Output the [x, y] coordinate of the center of the cell containing the given text.  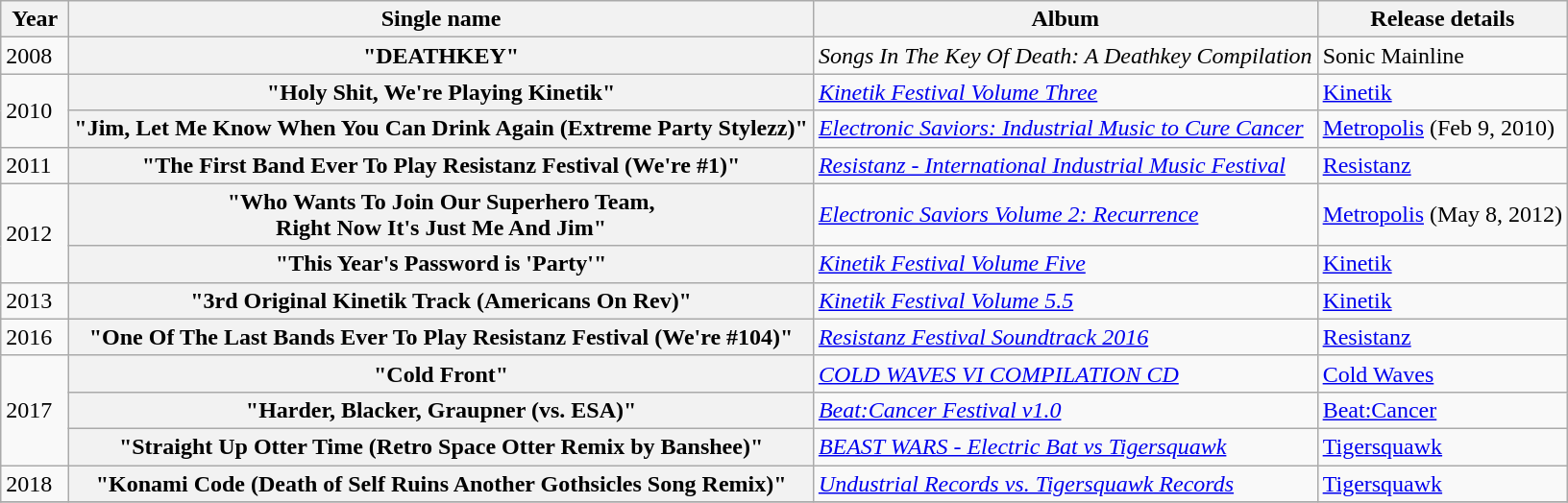
"The First Band Ever To Play Resistanz Festival (We're #1)" [442, 165]
Sonic Mainline [1442, 56]
"3rd Original Kinetik Track (Americans On Rev)" [442, 300]
"DEATHKEY" [442, 56]
"Straight Up Otter Time (Retro Space Otter Remix by Banshee)" [442, 446]
Songs In The Key Of Death: A Deathkey Compilation [1065, 56]
Metropolis (Feb 9, 2010) [1442, 129]
Cold Waves [1442, 373]
"Konami Code (Death of Self Ruins Another Gothsicles Song Remix)" [442, 483]
Album [1065, 19]
Resistanz - International Industrial Music Festival [1065, 165]
"Holy Shit, We're Playing Kinetik" [442, 92]
2016 [35, 337]
2012 [35, 232]
Kinetik Festival Volume Three [1065, 92]
Undustrial Records vs. Tigersquawk Records [1065, 483]
Resistanz Festival Soundtrack 2016 [1065, 337]
Electronic Saviors Volume 2: Recurrence [1065, 215]
2018 [35, 483]
Metropolis (May 8, 2012) [1442, 215]
"One Of The Last Bands Ever To Play Resistanz Festival (We're #104)" [442, 337]
"Jim, Let Me Know When You Can Drink Again (Extreme Party Stylezz)" [442, 129]
"Who Wants To Join Our Superhero Team,Right Now It's Just Me And Jim" [442, 215]
Year [35, 19]
"Cold Front" [442, 373]
BEAST WARS - Electric Bat vs Tigersquawk [1065, 446]
2013 [35, 300]
"Harder, Blacker, Graupner (vs. ESA)" [442, 410]
Single name [442, 19]
Beat:Cancer [1442, 410]
Electronic Saviors: Industrial Music to Cure Cancer [1065, 129]
"This Year's Password is 'Party'" [442, 264]
2008 [35, 56]
Kinetik Festival Volume Five [1065, 264]
2011 [35, 165]
COLD WAVES VI COMPILATION CD [1065, 373]
2017 [35, 410]
Beat:Cancer Festival v1.0 [1065, 410]
2010 [35, 110]
Kinetik Festival Volume 5.5 [1065, 300]
Release details [1442, 19]
